Capture the cell that displays the provided text and extract its (x, y) central coordinate. 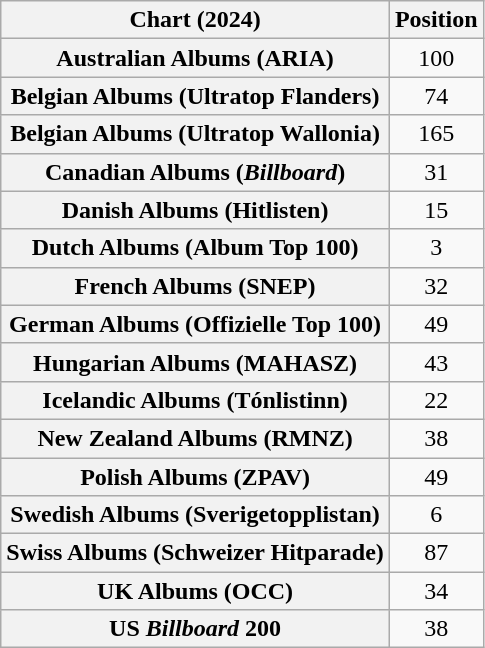
Chart (2024) (196, 20)
100 (436, 58)
3 (436, 248)
6 (436, 515)
Belgian Albums (Ultratop Flanders) (196, 96)
Swedish Albums (Sverigetopplistan) (196, 515)
Hungarian Albums (MAHASZ) (196, 362)
Swiss Albums (Schweizer Hitparade) (196, 553)
43 (436, 362)
74 (436, 96)
87 (436, 553)
US Billboard 200 (196, 629)
31 (436, 172)
22 (436, 400)
Position (436, 20)
German Albums (Offizielle Top 100) (196, 324)
Icelandic Albums (Tónlistinn) (196, 400)
Polish Albums (ZPAV) (196, 477)
Belgian Albums (Ultratop Wallonia) (196, 134)
Australian Albums (ARIA) (196, 58)
Dutch Albums (Album Top 100) (196, 248)
15 (436, 210)
32 (436, 286)
Danish Albums (Hitlisten) (196, 210)
UK Albums (OCC) (196, 591)
165 (436, 134)
French Albums (SNEP) (196, 286)
New Zealand Albums (RMNZ) (196, 438)
34 (436, 591)
Canadian Albums (Billboard) (196, 172)
